Detect which cell encompasses the target text, then output its [X, Y] center coordinate. 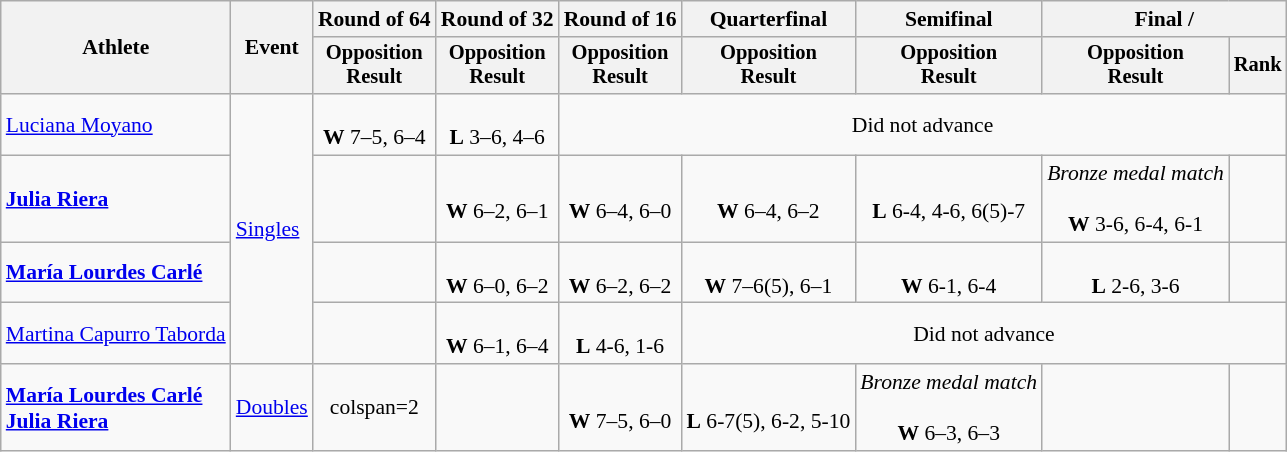
L 4-6, 1-6 [620, 334]
Round of 32 [498, 19]
Final / [1164, 19]
Round of 64 [374, 19]
Semifinal [948, 19]
W 7–6(5), 6–1 [768, 272]
colspan=2 [374, 408]
W 6–4, 6–2 [768, 200]
W 6–2, 6–1 [498, 200]
María Lourdes Carlé [116, 272]
W 6–2, 6–2 [620, 272]
Quarterfinal [768, 19]
Luciana Moyano [116, 124]
W 6-1, 6-4 [948, 272]
Julia Riera [116, 200]
L 3–6, 4–6 [498, 124]
Bronze medal matchW 3-6, 6-4, 6-1 [1136, 200]
Bronze medal matchW 6–3, 6–3 [948, 408]
W 6–0, 6–2 [498, 272]
Rank [1258, 66]
W 7–5, 6–0 [620, 408]
Singles [272, 229]
W 6–1, 6–4 [498, 334]
Round of 16 [620, 19]
L 2-6, 3-6 [1136, 272]
W 6–4, 6–0 [620, 200]
Event [272, 48]
L 6-7(5), 6-2, 5-10 [768, 408]
Athlete [116, 48]
María Lourdes CarléJulia Riera [116, 408]
W 7–5, 6–4 [374, 124]
Martina Capurro Taborda [116, 334]
L 6-4, 4-6, 6(5)-7 [948, 200]
Doubles [272, 408]
